Output the (x, y) coordinate of the center of the cell containing the given text.  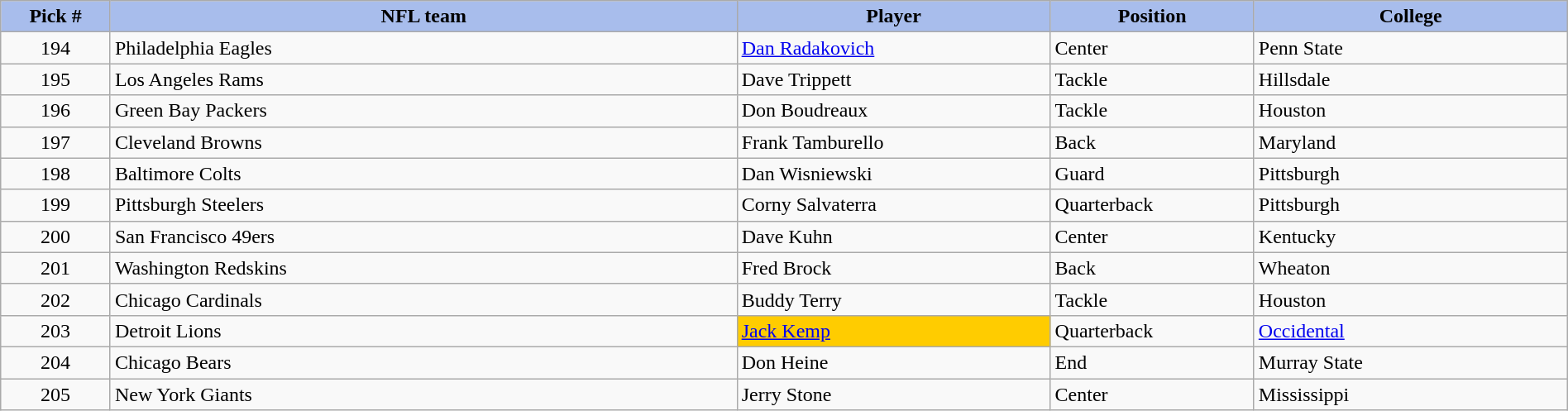
Dave Trippett (893, 79)
203 (56, 331)
204 (56, 362)
Murray State (1411, 362)
Fred Brock (893, 268)
Kentucky (1411, 237)
Jerry Stone (893, 394)
Player (893, 17)
195 (56, 79)
196 (56, 111)
Detroit Lions (423, 331)
Frank Tamburello (893, 142)
Cleveland Browns (423, 142)
Mississippi (1411, 394)
Occidental (1411, 331)
Philadelphia Eagles (423, 48)
197 (56, 142)
Chicago Cardinals (423, 299)
End (1152, 362)
Position (1152, 17)
Wheaton (1411, 268)
Dan Radakovich (893, 48)
201 (56, 268)
Hillsdale (1411, 79)
Chicago Bears (423, 362)
Guard (1152, 174)
Dan Wisniewski (893, 174)
205 (56, 394)
199 (56, 205)
Penn State (1411, 48)
College (1411, 17)
194 (56, 48)
Dave Kuhn (893, 237)
Don Boudreaux (893, 111)
Jack Kemp (893, 331)
Corny Salvaterra (893, 205)
Los Angeles Rams (423, 79)
Maryland (1411, 142)
Pick # (56, 17)
Baltimore Colts (423, 174)
New York Giants (423, 394)
Pittsburgh Steelers (423, 205)
Washington Redskins (423, 268)
200 (56, 237)
202 (56, 299)
Green Bay Packers (423, 111)
San Francisco 49ers (423, 237)
Buddy Terry (893, 299)
Don Heine (893, 362)
198 (56, 174)
NFL team (423, 17)
